Return the [X, Y] coordinate for the center point of the cell that contains the specified text.  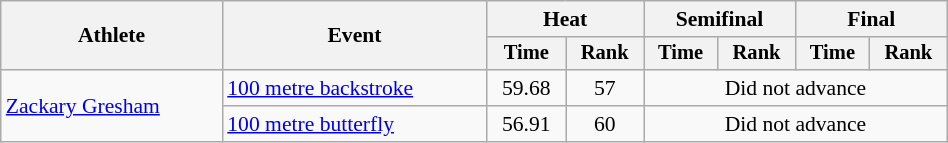
Semifinal [720, 19]
Athlete [112, 36]
57 [605, 88]
59.68 [526, 88]
56.91 [526, 124]
100 metre backstroke [354, 88]
Final [871, 19]
Event [354, 36]
Heat [566, 19]
Zackary Gresham [112, 106]
60 [605, 124]
100 metre butterfly [354, 124]
